Scan for the cell matching the given text and deliver its (X, Y) coordinate at center. 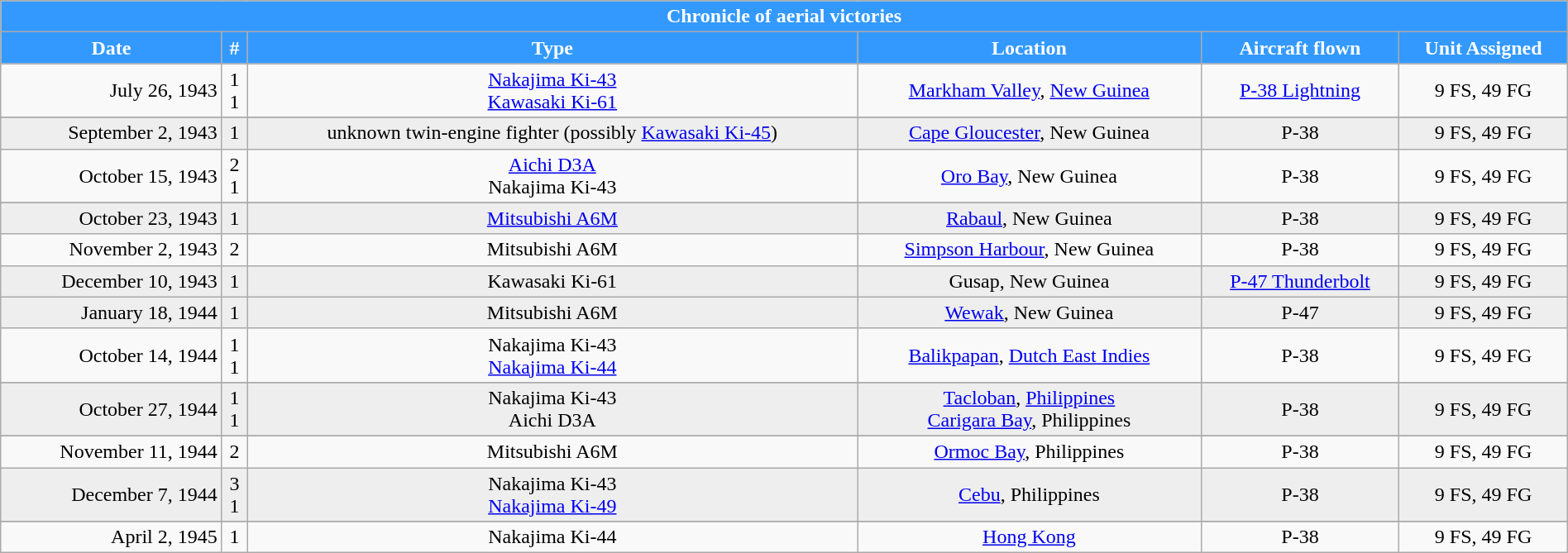
Cebu, Philippines (1029, 494)
Oro Bay, New Guinea (1029, 175)
October 27, 1944 (112, 408)
Simpson Harbour, New Guinea (1029, 250)
Chronicle of aerial victories (784, 17)
Nakajima Ki-43Aichi D3A (552, 408)
January 18, 1944 (112, 312)
Gusap, New Guinea (1029, 281)
Aircraft flown (1300, 48)
21 (235, 175)
Nakajima Ki-44 (552, 537)
Kawasaki Ki-61 (552, 281)
P-47 (1300, 312)
Aichi D3ANakajima Ki-43 (552, 175)
November 2, 1943 (112, 250)
Nakajima Ki-43Nakajima Ki-44 (552, 355)
P-47 Thunderbolt (1300, 281)
Unit Assigned (1484, 48)
October 14, 1944 (112, 355)
Date (112, 48)
October 23, 1943 (112, 218)
Wewak, New Guinea (1029, 312)
Balikpapan, Dutch East Indies (1029, 355)
December 10, 1943 (112, 281)
September 2, 1943 (112, 133)
Cape Gloucester, New Guinea (1029, 133)
November 11, 1944 (112, 451)
Markham Valley, New Guinea (1029, 91)
October 15, 1943 (112, 175)
Rabaul, New Guinea (1029, 218)
Type (552, 48)
unknown twin-engine fighter (possibly Kawasaki Ki-45) (552, 133)
Hong Kong (1029, 537)
Nakajima Ki-43Kawasaki Ki-61 (552, 91)
# (235, 48)
Nakajima Ki-43Nakajima Ki-49 (552, 494)
Location (1029, 48)
Ormoc Bay, Philippines (1029, 451)
April 2, 1945 (112, 537)
P-38 Lightning (1300, 91)
December 7, 1944 (112, 494)
July 26, 1943 (112, 91)
31 (235, 494)
Tacloban, PhilippinesCarigara Bay, Philippines (1029, 408)
